Determine the (X, Y) coordinate at the center of the cell enclosing the given text.  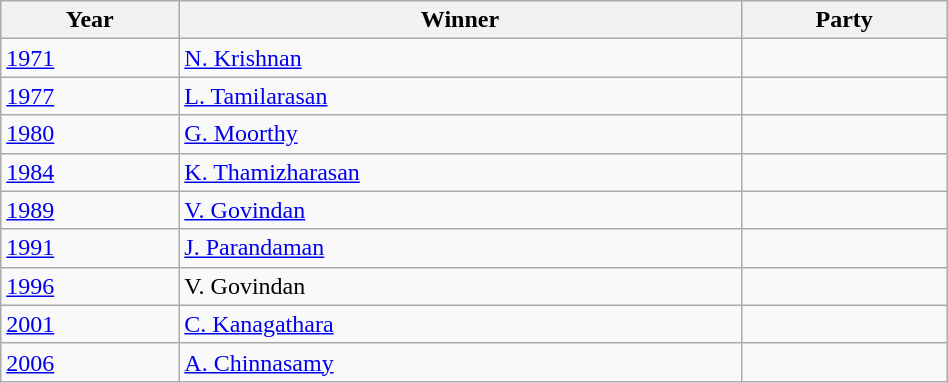
1971 (90, 58)
K. Thamizharasan (460, 172)
1996 (90, 286)
J. Parandaman (460, 248)
1980 (90, 134)
G. Moorthy (460, 134)
Winner (460, 20)
1984 (90, 172)
1989 (90, 210)
L. Tamilarasan (460, 96)
Party (844, 20)
1977 (90, 96)
Year (90, 20)
A. Chinnasamy (460, 362)
C. Kanagathara (460, 324)
1991 (90, 248)
N. Krishnan (460, 58)
2001 (90, 324)
2006 (90, 362)
